Pinpoint the cell where the given text exists, returning its [X, Y] midpoint coordinate. 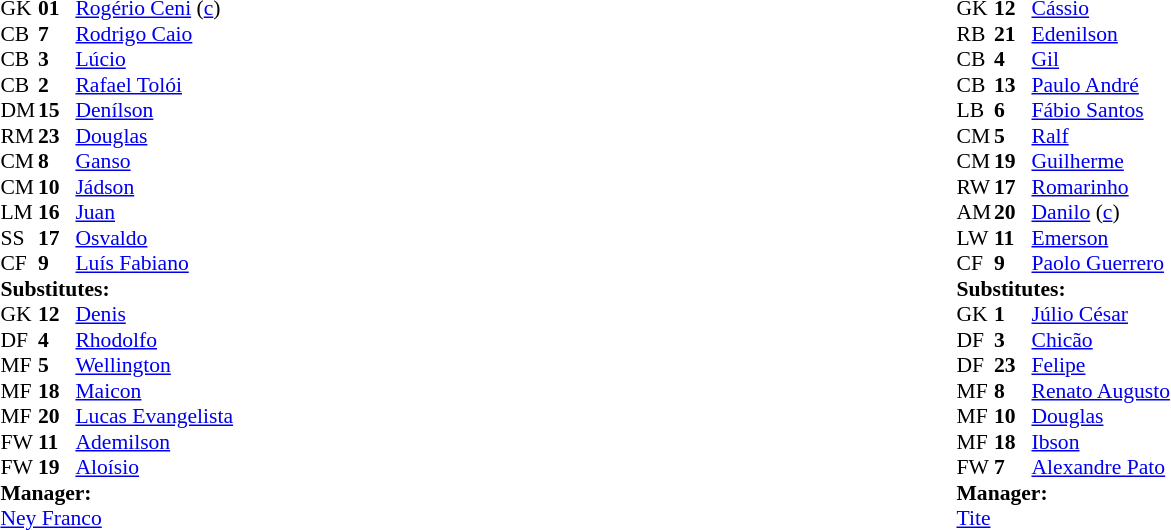
Danilo (c) [1100, 213]
RM [19, 136]
Wellington [154, 365]
6 [1013, 111]
DM [19, 111]
Júlio César [1100, 315]
LW [975, 238]
Juan [154, 213]
RW [975, 187]
Edenilson [1100, 34]
Paulo André [1100, 85]
1 [1013, 315]
AM [975, 213]
Osvaldo [154, 238]
Jádson [154, 187]
Rodrigo Caio [154, 34]
Denílson [154, 111]
Luís Fabiano [154, 263]
13 [1013, 85]
Ibson [1100, 442]
Guilherme [1100, 161]
Lúcio [154, 59]
Romarinho [1100, 187]
Ganso [154, 161]
Paolo Guerrero [1100, 263]
Aloísio [154, 467]
SS [19, 238]
Rafael Tolói [154, 85]
Ademilson [154, 442]
Felipe [1100, 365]
2 [57, 85]
Gil [1100, 59]
16 [57, 213]
RB [975, 34]
LB [975, 111]
Alexandre Pato [1100, 467]
Lucas Evangelista [154, 417]
Renato Augusto [1100, 391]
15 [57, 111]
Fábio Santos [1100, 111]
21 [1013, 34]
Denis [154, 315]
Chicão [1100, 340]
Emerson [1100, 238]
Ralf [1100, 136]
LM [19, 213]
12 [57, 315]
Rhodolfo [154, 340]
Maicon [154, 391]
